Determine the [X, Y] coordinate at the center of the cell enclosing the given text.  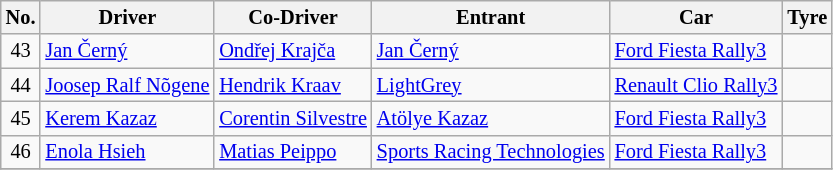
Sports Racing Technologies [491, 152]
No. [21, 17]
Car [696, 17]
Corentin Silvestre [292, 118]
Matias Peippo [292, 152]
43 [21, 51]
45 [21, 118]
Kerem Kazaz [127, 118]
Tyre [807, 17]
Atölye Kazaz [491, 118]
46 [21, 152]
44 [21, 85]
Ondřej Krajča [292, 51]
LightGrey [491, 85]
Driver [127, 17]
Hendrik Kraav [292, 85]
Entrant [491, 17]
Co-Driver [292, 17]
Enola Hsieh [127, 152]
Renault Clio Rally3 [696, 85]
Joosep Ralf Nõgene [127, 85]
